Return (X, Y) of the center of cell containing provided text 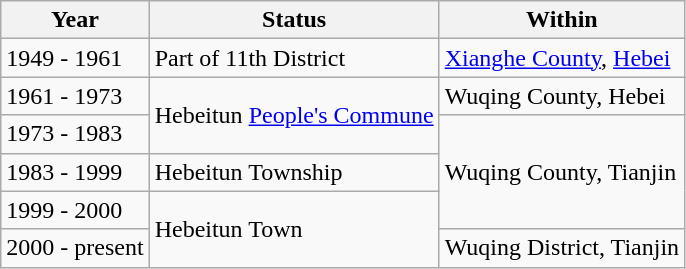
Xianghe County, Hebei (562, 58)
2000 - present (75, 248)
Status (294, 20)
1973 - 1983 (75, 134)
1949 - 1961 (75, 58)
1999 - 2000 (75, 210)
Within (562, 20)
Wuqing County, Tianjin (562, 172)
Hebeitun Town (294, 229)
Year (75, 20)
Hebeitun People's Commune (294, 115)
1983 - 1999 (75, 172)
Part of 11th District (294, 58)
1961 - 1973 (75, 96)
Wuqing District, Tianjin (562, 248)
Hebeitun Township (294, 172)
Wuqing County, Hebei (562, 96)
